Capture the cell that displays the provided text and extract its (X, Y) central coordinate. 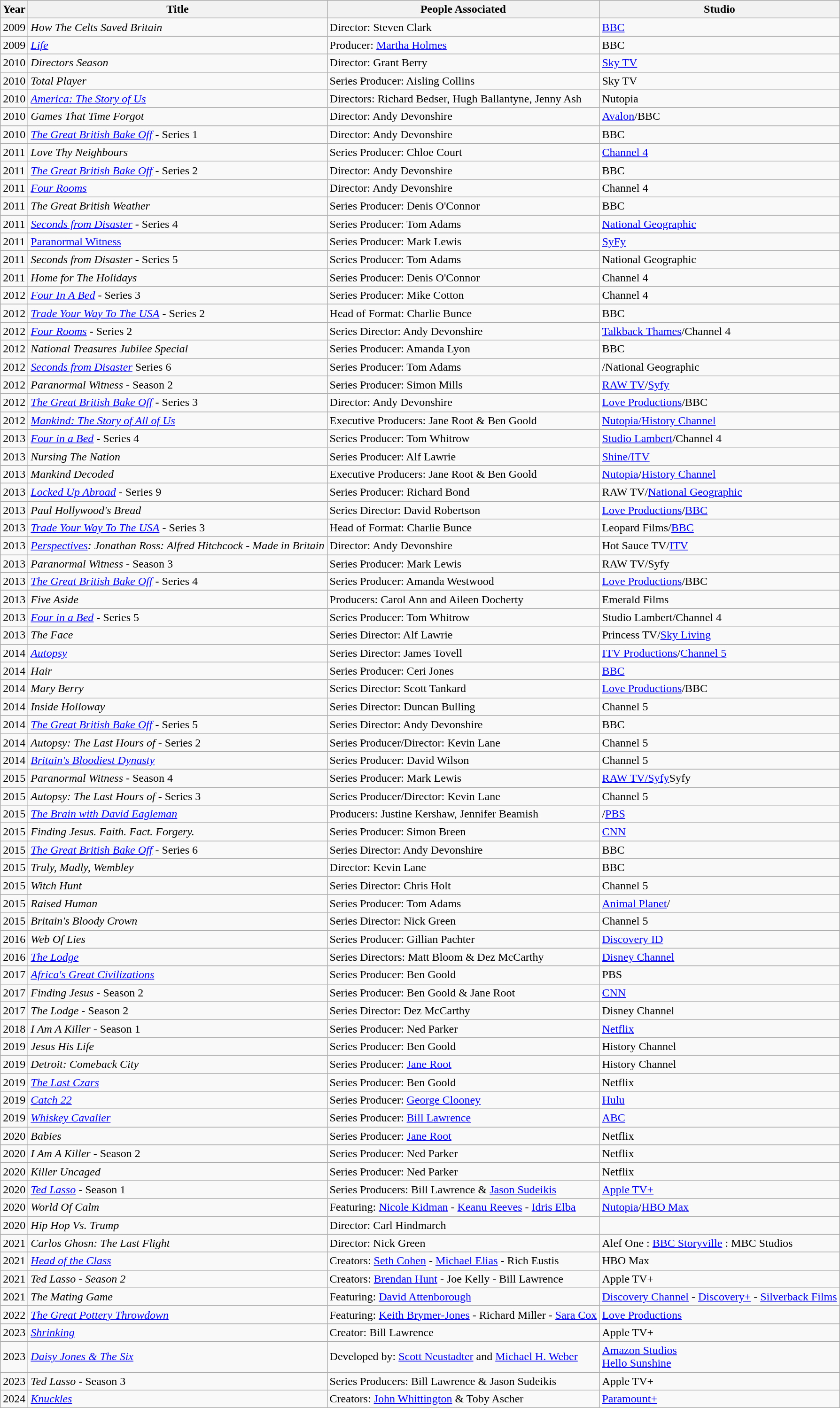
Featuring: Nicole Kidman - Keanu Reeves - Idris Elba (463, 1207)
Producer: Martha Holmes (463, 45)
HBO Max (720, 1261)
Series Producer: Amanda Westwood (463, 582)
Total Player (178, 81)
Love Productions (720, 1315)
People Associated (463, 9)
Britain's Bloodiest Dynasty (178, 760)
Series Producer: Aisling Collins (463, 81)
Four in a Bed - Series 4 (178, 438)
Year (14, 9)
RAW TV/National Geographic (720, 492)
Paul Hollywood's Bread (178, 510)
Autopsy (178, 653)
I Am A Killer - Season 2 (178, 1154)
Emerald Films (720, 599)
How The Celts Saved Britain (178, 27)
Director: Grant Berry (463, 63)
Series Producer: Mike Cotton (463, 296)
Series Director: Alf Lawrie (463, 635)
Ted Lasso - Season 1 (178, 1190)
Seconds from Disaster - Series 4 (178, 224)
Series Director: Dez McCarthy (463, 1011)
Series Producer: Ceri Jones (463, 671)
Alef One : BBC Storyville : MBC Studios (720, 1243)
Life (178, 45)
Paranormal Witness - Season 3 (178, 564)
Director: Carl Hindmarch (463, 1225)
Mankind Decoded (178, 474)
I Am A Killer - Season 1 (178, 1028)
PBS (720, 975)
Perspectives: Jonathan Ross: Alfred Hitchcock - Made in Britain (178, 546)
Discovery ID (720, 939)
Truly, Madly, Wembley (178, 868)
The Face (178, 635)
/PBS (720, 814)
Four In A Bed - Series 3 (178, 296)
Hulu (720, 1100)
Series Producer: Richard Bond (463, 492)
Shine/ITV (720, 456)
Trade Your Way To The USA - Series 3 (178, 528)
The Lodge - Season 2 (178, 1011)
The Great British Bake Off - Series 4 (178, 582)
ABC (720, 1118)
Series Producer: Gillian Pachter (463, 939)
Finding Jesus. Faith. Fact. Forgery. (178, 832)
Series Producer: David Wilson (463, 760)
Mary Berry (178, 689)
Four in a Bed - Series 5 (178, 617)
The Lodge (178, 957)
Princess TV/Sky Living (720, 635)
Studio (720, 9)
Carlos Ghosn: The Last Flight (178, 1243)
The Great British Weather (178, 206)
Director: Steven Clark (463, 27)
Series Producer: Simon Breen (463, 832)
Series Producer: Amanda Lyon (463, 349)
The Last Czars (178, 1082)
The Great British Bake Off - Series 6 (178, 850)
America: The Story of Us (178, 99)
Africa's Great Civilizations (178, 975)
Paramount+ (720, 1399)
Nursing The Nation (178, 456)
2024 (14, 1399)
Series Director: Scott Tankard (463, 689)
Daisy Jones & The Six (178, 1357)
2022 (14, 1315)
The Great British Bake Off - Series 2 (178, 170)
Home for The Holidays (178, 278)
Autopsy: The Last Hours of - Series 2 (178, 742)
Series Producer: Chloe Court (463, 152)
Discovery Channel - Discovery+ - Silverback Films (720, 1297)
Talkback Thames/Channel 4 (720, 331)
Title (178, 9)
Web Of Lies (178, 939)
Series Director: Duncan Bulling (463, 707)
Knuckles (178, 1399)
Detroit: Comeback City (178, 1064)
The Great British Bake Off - Series 1 (178, 134)
Ted Lasso - Season 2 (178, 1279)
Locked Up Abroad - Series 9 (178, 492)
Witch Hunt (178, 886)
Britain's Bloody Crown (178, 921)
Killer Uncaged (178, 1172)
Hair (178, 671)
Mankind: The Story of All of Us (178, 420)
Producers: Justine Kershaw, Jennifer Beamish (463, 814)
RAW TV/SyfySyfy (720, 778)
Games That Time Forgot (178, 117)
Producers: Carol Ann and Aileen Docherty (463, 599)
Trade Your Way To The USA - Series 2 (178, 313)
Series Director: Nick Green (463, 921)
Director: Kevin Lane (463, 868)
Seconds from Disaster - Series 5 (178, 260)
Creators: John Whittington & Toby Ascher (463, 1399)
National Treasures Jubilee Special (178, 349)
Series Producer: Ben Goold & Jane Root (463, 993)
World Of Calm (178, 1207)
Series Director: James Tovell (463, 653)
Hip Hop Vs. Trump (178, 1225)
Amazon StudiosHello Sunshine (720, 1357)
The Great British Bake Off - Series 5 (178, 724)
Catch 22 (178, 1100)
Creator: Bill Lawrence (463, 1332)
Avalon/BBC (720, 117)
Four Rooms (178, 188)
Jesus His Life (178, 1046)
Creators: Brendan Hunt - Joe Kelly - Bill Lawrence (463, 1279)
Featuring: Keith Brymer-Jones - Richard Miller - Sara Cox (463, 1315)
Directors Season (178, 63)
Paranormal Witness (178, 242)
ITV Productions/Channel 5 (720, 653)
Series Producer: George Clooney (463, 1100)
Nutopia (720, 99)
Five Aside (178, 599)
Series Producer: Simon Mills (463, 385)
Shrinking (178, 1332)
Series Producer: Alf Lawrie (463, 456)
Hot Sauce TV/ITV (720, 546)
The Mating Game (178, 1297)
Finding Jesus - Season 2 (178, 993)
Autopsy: The Last Hours of - Series 3 (178, 796)
Paranormal Witness - Season 2 (178, 385)
The Great British Bake Off - Series 3 (178, 403)
Ted Lasso - Season 3 (178, 1381)
Animal Planet/ (720, 903)
Head of the Class (178, 1261)
Directors: Richard Bedser, Hugh Ballantyne, Jenny Ash (463, 99)
Developed by: Scott Neustadter and Michael H. Weber (463, 1357)
Creators: Seth Cohen - Michael Elias - Rich Eustis (463, 1261)
Series Director: David Robertson (463, 510)
SyFy (720, 242)
Babies (178, 1136)
/National Geographic (720, 367)
The Brain with David Eagleman (178, 814)
2018 (14, 1028)
Paranormal Witness - Season 4 (178, 778)
Nutopia/HBO Max (720, 1207)
Inside Holloway (178, 707)
Whiskey Cavalier (178, 1118)
Four Rooms - Series 2 (178, 331)
Seconds from Disaster Series 6 (178, 367)
Series Directors: Matt Bloom & Dez McCarthy (463, 957)
Leopard Films/BBC (720, 528)
Director: Nick Green (463, 1243)
Series Producer: Bill Lawrence (463, 1118)
The Great Pottery Throwdown (178, 1315)
Series Director: Chris Holt (463, 886)
Raised Human (178, 903)
Love Thy Neighbours (178, 152)
Featuring: David Attenborough (463, 1297)
